Output the (x, y) coordinate of the center of the cell containing the given text.  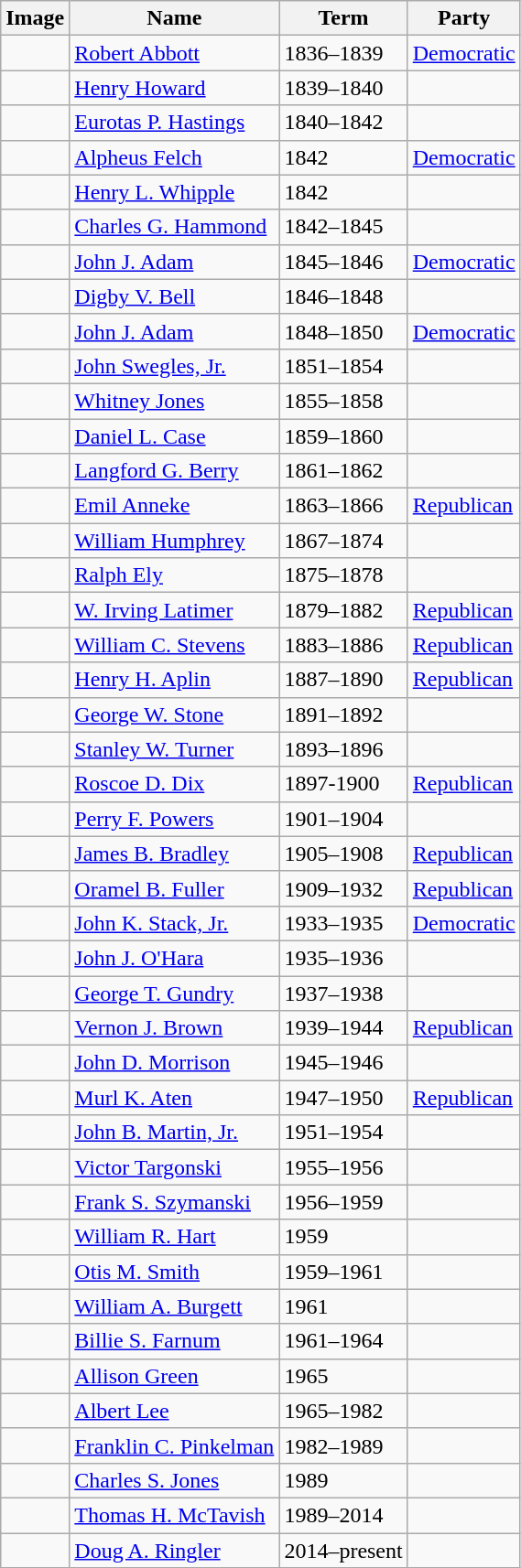
1845–1846 (343, 262)
1947–1950 (343, 1098)
Albert Lee (174, 1411)
Franklin C. Pinkelman (174, 1445)
Oramel B. Fuller (174, 888)
1965–1982 (343, 1411)
1901–1904 (343, 819)
Doug A. Ringler (174, 1551)
Otis M. Smith (174, 1272)
Perry F. Powers (174, 819)
1959–1961 (343, 1272)
Frank S. Szymanski (174, 1202)
Charles S. Jones (174, 1480)
1965 (343, 1376)
Thomas H. McTavish (174, 1515)
1875–1878 (343, 575)
Emil Anneke (174, 506)
1893–1896 (343, 749)
John Swegles, Jr. (174, 366)
1861–1862 (343, 471)
Eurotas P. Hastings (174, 123)
1840–1842 (343, 123)
Henry L. Whipple (174, 192)
2014–present (343, 1551)
Roscoe D. Dix (174, 784)
1836–1839 (343, 53)
Charles G. Hammond (174, 227)
1909–1932 (343, 888)
George T. Gundry (174, 993)
Langford G. Berry (174, 471)
Image (35, 18)
Whitney Jones (174, 401)
James B. Bradley (174, 854)
1887–1890 (343, 680)
1955–1956 (343, 1167)
Party (463, 18)
Vernon J. Brown (174, 1028)
1846–1848 (343, 296)
1879–1882 (343, 610)
Stanley W. Turner (174, 749)
John J. O'Hara (174, 958)
Term (343, 18)
Robert Abbott (174, 53)
1867–1874 (343, 541)
Ralph Ely (174, 575)
1935–1936 (343, 958)
William Humphrey (174, 541)
John D. Morrison (174, 1063)
William R. Hart (174, 1237)
1897-1900 (343, 784)
Daniel L. Case (174, 436)
1848–1850 (343, 331)
John K. Stack, Jr. (174, 923)
Digby V. Bell (174, 296)
1855–1858 (343, 401)
Henry Howard (174, 88)
1891–1892 (343, 714)
1839–1840 (343, 88)
1961–1964 (343, 1341)
William A. Burgett (174, 1306)
1933–1935 (343, 923)
John B. Martin, Jr. (174, 1133)
Victor Targonski (174, 1167)
Alpheus Felch (174, 157)
William C. Stevens (174, 645)
1859–1860 (343, 436)
Henry H. Aplin (174, 680)
Allison Green (174, 1376)
1989 (343, 1480)
1945–1946 (343, 1063)
George W. Stone (174, 714)
1863–1866 (343, 506)
1939–1944 (343, 1028)
1937–1938 (343, 993)
Murl K. Aten (174, 1098)
W. Irving Latimer (174, 610)
1951–1954 (343, 1133)
1883–1886 (343, 645)
1989–2014 (343, 1515)
1851–1854 (343, 366)
1961 (343, 1306)
1959 (343, 1237)
1842–1845 (343, 227)
Billie S. Farnum (174, 1341)
1956–1959 (343, 1202)
1905–1908 (343, 854)
Name (174, 18)
1982–1989 (343, 1445)
